Determine the (x, y) coordinate at the center of the cell enclosing the given text.  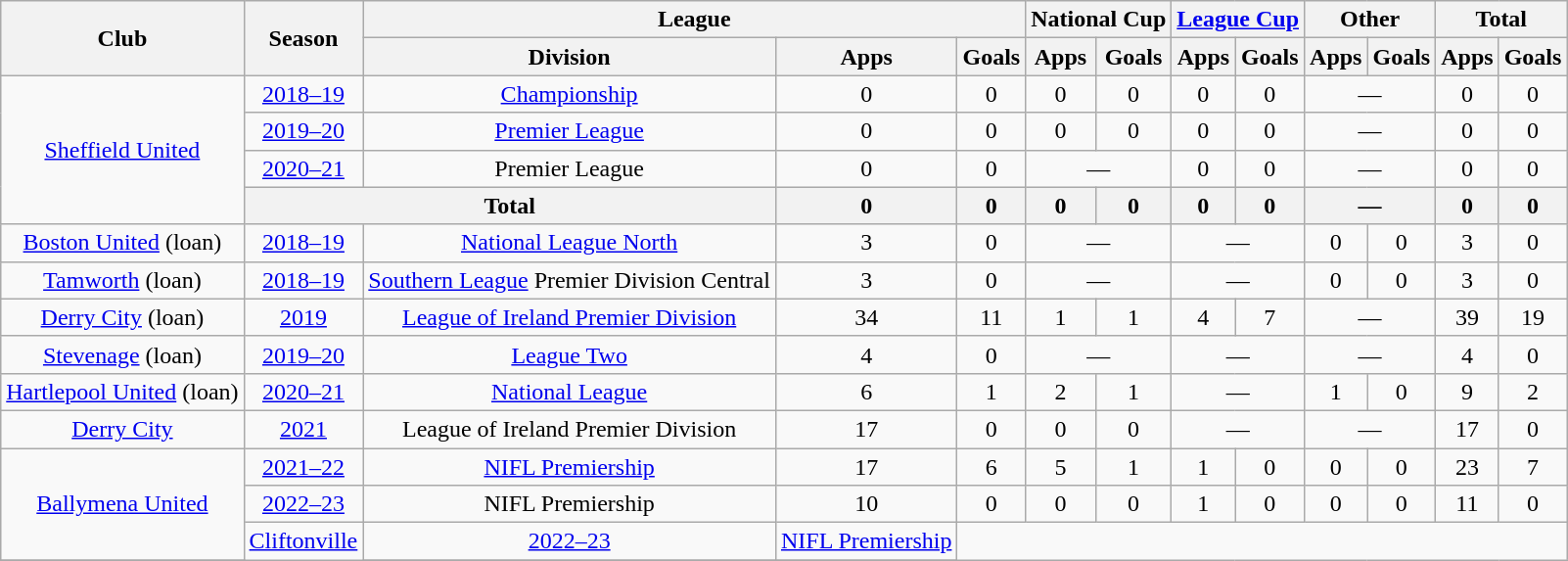
Club (122, 38)
League (695, 20)
Derry City (122, 429)
10 (865, 504)
Southern League Premier Division Central (570, 280)
Cliftonville (303, 541)
Boston United (loan) (122, 243)
Sheffield United (122, 150)
9 (1467, 392)
Championship (570, 94)
Other (1370, 20)
2021 (303, 429)
Stevenage (loan) (122, 354)
2019 (303, 317)
League Cup (1238, 20)
23 (1467, 467)
Hartlepool United (loan) (122, 392)
National Cup (1098, 20)
5 (1061, 467)
Season (303, 38)
League Two (570, 354)
National League North (570, 243)
2021–22 (303, 467)
Division (570, 57)
Tamworth (loan) (122, 280)
34 (865, 317)
Ballymena United (122, 504)
39 (1467, 317)
Derry City (loan) (122, 317)
19 (1533, 317)
National League (570, 392)
